Scan for the cell matching the given text and deliver its [X, Y] coordinate at center. 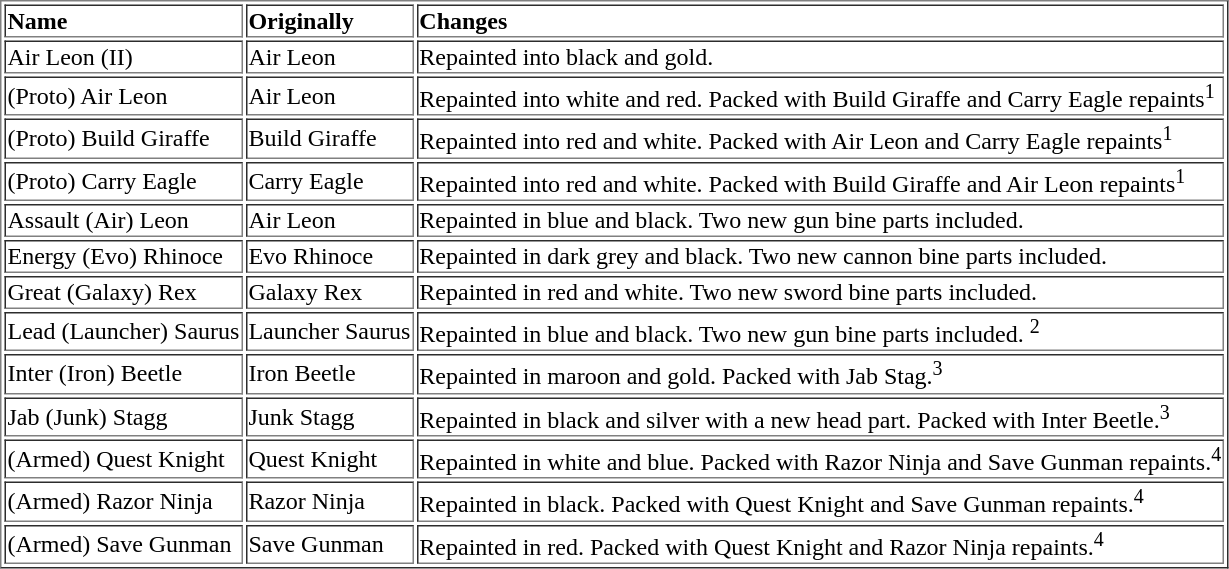
(Proto) Air Leon [123, 96]
(Armed) Razor Ninja [123, 502]
Iron Beetle [329, 374]
(Armed) Save Gunman [123, 544]
Changes [820, 20]
Build Giraffe [329, 138]
Repainted in white and blue. Packed with Razor Ninja and Save Gunman repaints.4 [820, 458]
Junk Stagg [329, 416]
Galaxy Rex [329, 292]
Evo Rhinoce [329, 256]
Repainted in blue and black. Two new gun bine parts included. [820, 220]
Quest Knight [329, 458]
Air Leon (II) [123, 56]
Repainted into black and gold. [820, 56]
Repainted into red and white. Packed with Build Giraffe and Air Leon repaints1 [820, 180]
Lead (Launcher) Saurus [123, 332]
Razor Ninja [329, 502]
Inter (Iron) Beetle [123, 374]
Repainted in black. Packed with Quest Knight and Save Gunman repaints.4 [820, 502]
Repainted into white and red. Packed with Build Giraffe and Carry Eagle repaints1 [820, 96]
Repainted in red. Packed with Quest Knight and Razor Ninja repaints.4 [820, 544]
Repainted in black and silver with a new head part. Packed with Inter Beetle.3 [820, 416]
(Armed) Quest Knight [123, 458]
Energy (Evo) Rhinoce [123, 256]
Jab (Junk) Stagg [123, 416]
Great (Galaxy) Rex [123, 292]
Repainted in maroon and gold. Packed with Jab Stag.3 [820, 374]
Assault (Air) Leon [123, 220]
(Proto) Build Giraffe [123, 138]
Repainted in red and white. Two new sword bine parts included. [820, 292]
Launcher Saurus [329, 332]
Repainted into red and white. Packed with Air Leon and Carry Eagle repaints1 [820, 138]
Repainted in blue and black. Two new gun bine parts included. 2 [820, 332]
(Proto) Carry Eagle [123, 180]
Carry Eagle [329, 180]
Save Gunman [329, 544]
Repainted in dark grey and black. Two new cannon bine parts included. [820, 256]
Originally [329, 20]
Name [123, 20]
